Return (x, y) of the center of cell containing provided text 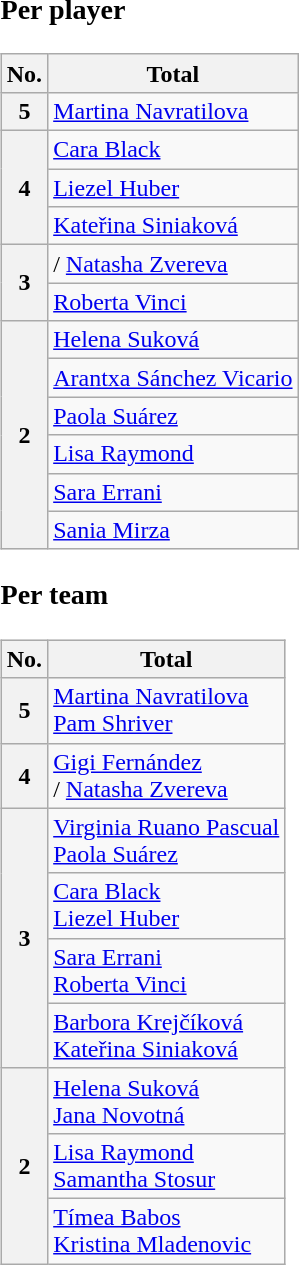
Barbora Krejčíková Kateřina Siniaková (166, 1036)
Kateřina Siniaková (173, 226)
Tímea Babos Kristina Mladenovic (166, 1230)
Sania Mirza (173, 530)
Sara Errani Roberta Vinci (166, 970)
Lisa Raymond (173, 454)
Gigi Fernández/ Natasha Zvereva (166, 776)
Arantxa Sánchez Vicario (173, 378)
Lisa Raymond Samantha Stosur (166, 1166)
Helena Suková (173, 340)
/ Natasha Zvereva (173, 264)
Cara Black (173, 150)
Paola Suárez (173, 416)
Sara Errani (173, 492)
Martina Navratilova Pam Shriver (166, 710)
Martina Navratilova (173, 111)
Helena Suková Jana Novotná (166, 1100)
Liezel Huber (173, 188)
Roberta Vinci (173, 302)
Cara Black Liezel Huber (166, 906)
Virginia Ruano Pascual Paola Suárez (166, 840)
